For the text-containing cell, return its midpoint in [x, y] coordinate format. 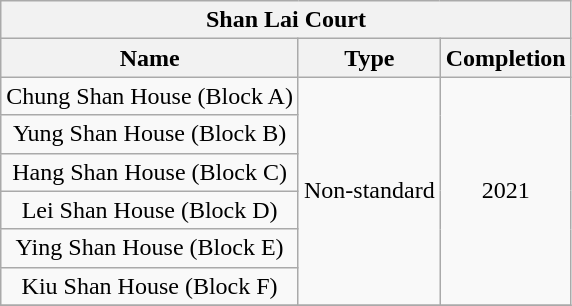
Shan Lai Court [286, 20]
Hang Shan House (Block C) [150, 172]
Lei Shan House (Block D) [150, 210]
Ying Shan House (Block E) [150, 248]
Kiu Shan House (Block F) [150, 286]
Chung Shan House (Block A) [150, 96]
Non-standard [369, 191]
Type [369, 58]
Yung Shan House (Block B) [150, 134]
Completion [506, 58]
2021 [506, 191]
Name [150, 58]
